Provide the (X, Y) coordinate of the cell's center where the given text is located.  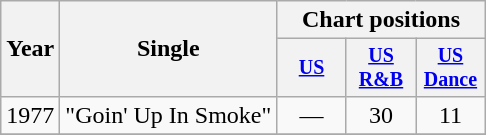
Year (30, 49)
1977 (30, 115)
30 (380, 115)
USDance (450, 68)
"Goin' Up In Smoke" (168, 115)
Single (168, 49)
11 (450, 115)
Chart positions (381, 20)
USR&B (380, 68)
— (312, 115)
US (312, 68)
